For the text-containing cell, return its midpoint in (X, Y) coordinate format. 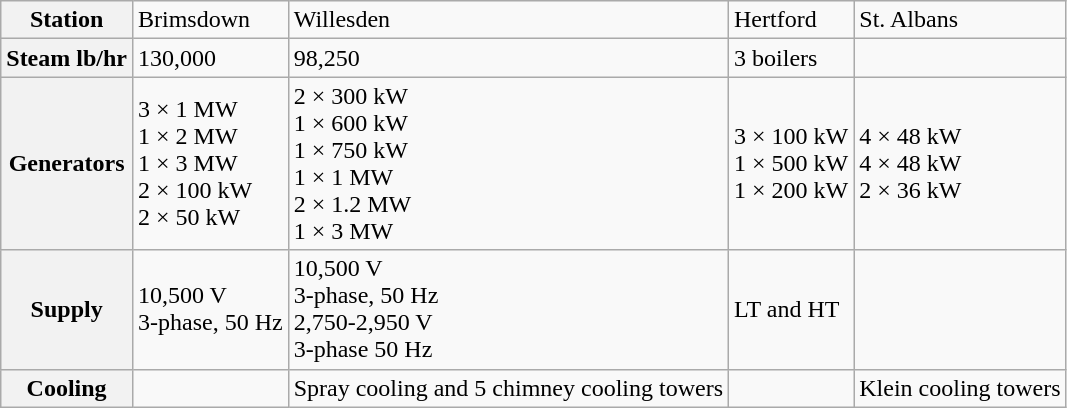
3 boilers (792, 58)
Generators (67, 164)
Brimsdown (210, 20)
Supply (67, 310)
3 × 100 kW1 × 500 kW1 × 200 kW (792, 164)
3 × 1 MW1 × 2 MW1 × 3 MW2 × 100 kW2 × 50 kW (210, 164)
Willesden (508, 20)
Spray cooling and 5 chimney cooling towers (508, 388)
Hertford (792, 20)
St. Albans (960, 20)
10,500 V3-phase, 50 Hz2,750-2,950 V3-phase 50 Hz (508, 310)
Steam lb/hr (67, 58)
LT and HT (792, 310)
98,250 (508, 58)
Cooling (67, 388)
Station (67, 20)
4 × 48 kW4 × 48 kW2 × 36 kW (960, 164)
Klein cooling towers (960, 388)
2 × 300 kW1 × 600 kW1 × 750 kW1 × 1 MW2 × 1.2 MW1 × 3 MW (508, 164)
10,500 V3-phase, 50 Hz (210, 310)
130,000 (210, 58)
